Find where the given text appears and provide that cell's center as [X, Y] coordinate. 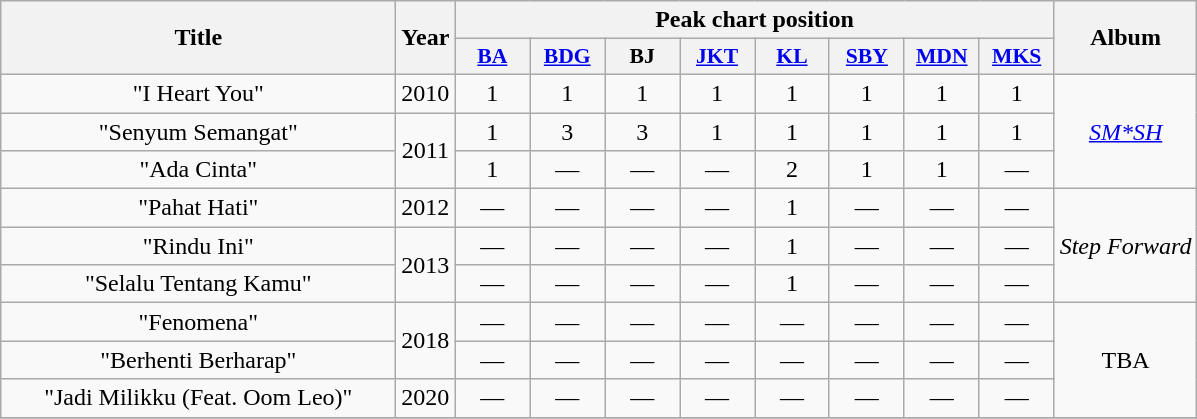
Year [426, 38]
"Berhenti Berharap" [198, 360]
"Fenomena" [198, 322]
BDG [568, 57]
SM*SH [1126, 131]
"Rindu Ini" [198, 246]
"Jadi Milikku (Feat. Oom Leo)" [198, 398]
"Ada Cinta" [198, 170]
"Pahat Hati" [198, 208]
2012 [426, 208]
SBY [866, 57]
2013 [426, 265]
2018 [426, 341]
Step Forward [1126, 246]
2020 [426, 398]
KL [792, 57]
MKS [1016, 57]
Peak chart position [754, 20]
2010 [426, 93]
"Senyum Semangat" [198, 131]
"I Heart You" [198, 93]
2011 [426, 150]
BJ [642, 57]
TBA [1126, 360]
"Selalu Tentang Kamu" [198, 284]
Album [1126, 38]
Title [198, 38]
2 [792, 170]
BA [492, 57]
JKT [718, 57]
MDN [942, 57]
